Return (x, y) of the center of cell containing provided text 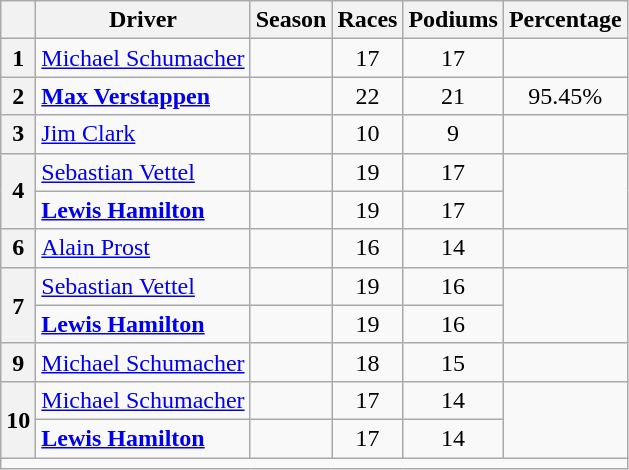
15 (453, 362)
Races (368, 20)
95.45% (565, 96)
1 (18, 58)
Jim Clark (143, 134)
Alain Prost (143, 248)
3 (18, 134)
Percentage (565, 20)
18 (368, 362)
2 (18, 96)
Driver (143, 20)
21 (453, 96)
22 (368, 96)
4 (18, 191)
Podiums (453, 20)
6 (18, 248)
7 (18, 305)
Season (291, 20)
Max Verstappen (143, 96)
